Find where the given text appears and provide that cell's center as (X, Y) coordinate. 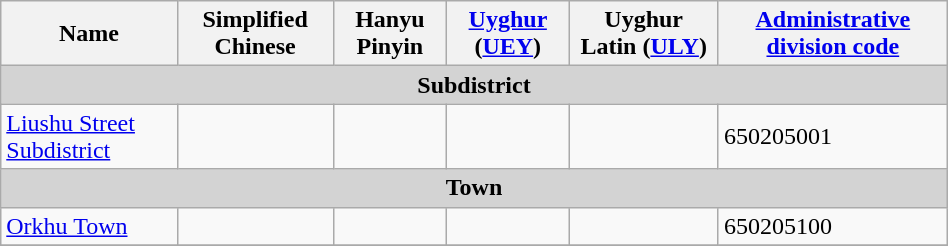
Hanyu Pinyin (390, 34)
Liushu Street Subdistrict (89, 136)
Subdistrict (474, 85)
Administrative division code (832, 34)
Name (89, 34)
Uyghur (UEY) (508, 34)
650205100 (832, 226)
Simplified Chinese (255, 34)
Orkhu Town (89, 226)
Uyghur Latin (ULY) (644, 34)
650205001 (832, 136)
Town (474, 188)
